Extract the (X, Y) coordinate from the center of the cell holding the provided text.  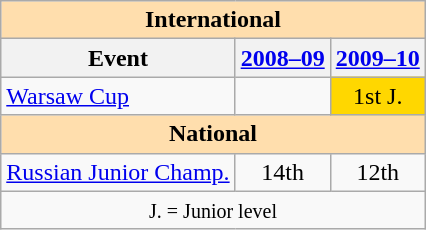
2008–09 (282, 58)
J. = Junior level (214, 210)
Warsaw Cup (118, 96)
International (214, 20)
Event (118, 58)
2009–10 (378, 58)
1st J. (378, 96)
12th (378, 172)
14th (282, 172)
National (214, 134)
Russian Junior Champ. (118, 172)
